Find where the given text appears and provide that cell's center as [x, y] coordinate. 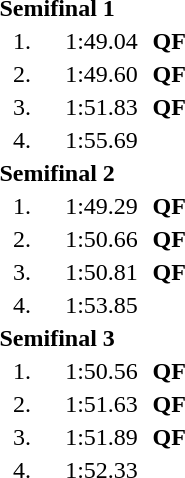
1:50.66 [102, 239]
1:55.69 [102, 140]
1:49.60 [102, 74]
1:51.89 [102, 437]
1:49.29 [102, 206]
1:51.83 [102, 107]
1:49.04 [102, 41]
1:53.85 [102, 305]
1:50.56 [102, 371]
1:50.81 [102, 272]
1:51.63 [102, 404]
